Find where the given text appears and provide that cell's center as [x, y] coordinate. 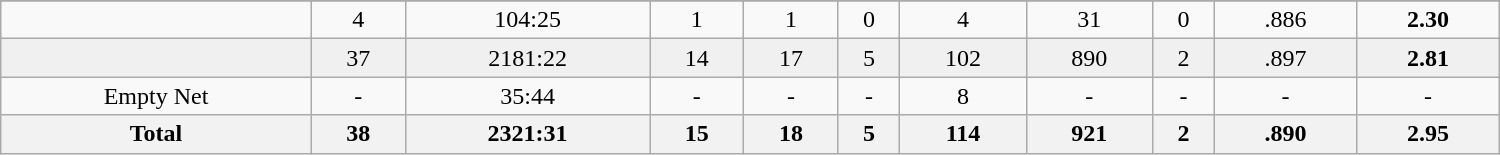
38 [358, 134]
35:44 [527, 96]
8 [963, 96]
921 [1089, 134]
31 [1089, 20]
Empty Net [156, 96]
104:25 [527, 20]
Total [156, 134]
114 [963, 134]
102 [963, 58]
15 [697, 134]
2.30 [1428, 20]
.890 [1285, 134]
2.81 [1428, 58]
18 [791, 134]
14 [697, 58]
.897 [1285, 58]
2321:31 [527, 134]
37 [358, 58]
2.95 [1428, 134]
890 [1089, 58]
.886 [1285, 20]
2181:22 [527, 58]
17 [791, 58]
